Output the (x, y) coordinate of the center of the cell containing the given text.  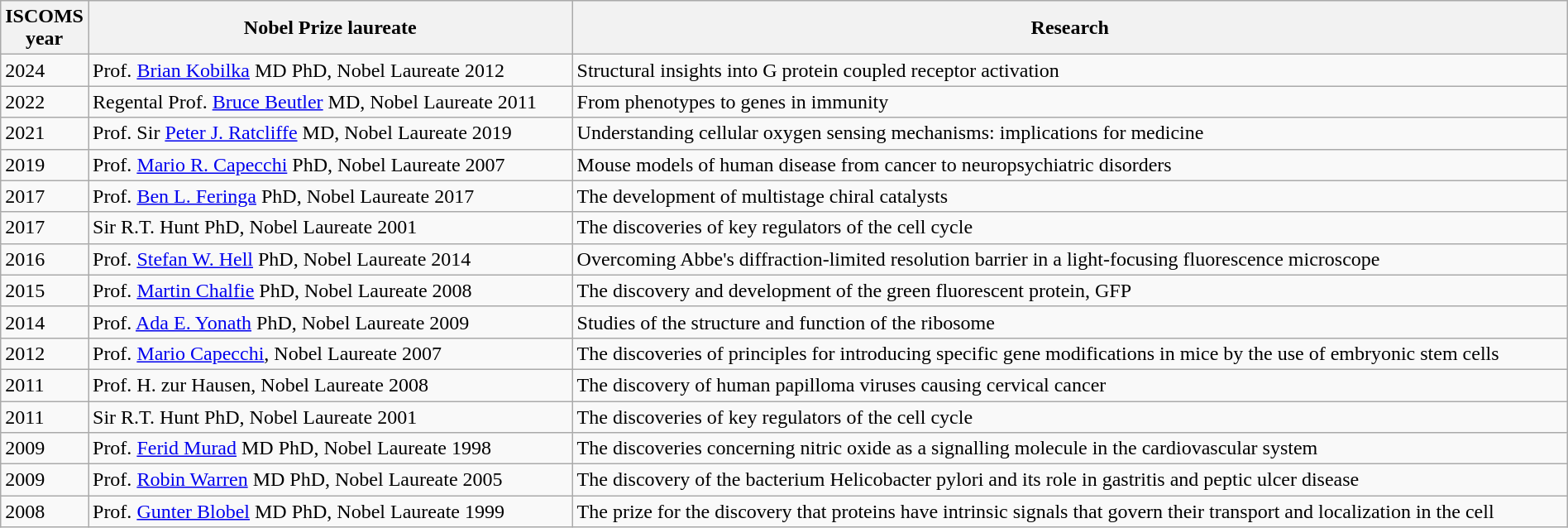
Prof. Brian Kobilka MD PhD, Nobel Laureate 2012 (330, 70)
Prof. Ben L. Feringa PhD, Nobel Laureate 2017 (330, 196)
Prof. Mario R. Capecchi PhD, Nobel Laureate 2007 (330, 165)
Prof. Martin Chalfie PhD, Nobel Laureate 2008 (330, 290)
2015 (45, 290)
Regental Prof. Bruce Beutler MD, Nobel Laureate 2011 (330, 102)
Prof. Ada E. Yonath PhD, Nobel Laureate 2009 (330, 322)
The discovery of human papilloma viruses causing cervical cancer (1070, 385)
2016 (45, 259)
2008 (45, 511)
Structural insights into G protein coupled receptor activation (1070, 70)
Overcoming Abbe's diffraction-limited resolution barrier in a light-focusing fluorescence microscope (1070, 259)
Understanding cellular oxygen sensing mechanisms: implications for medicine (1070, 133)
2019 (45, 165)
2014 (45, 322)
Prof. Sir Peter J. Ratcliffe MD, Nobel Laureate 2019 (330, 133)
The discoveries of principles for introducing specific gene modifications in mice by the use of embryonic stem cells (1070, 353)
Prof. Mario Capecchi, Nobel Laureate 2007 (330, 353)
The development of multistage chiral catalysts (1070, 196)
The discoveries concerning nitric oxide as a signalling molecule in the cardiovascular system (1070, 449)
The discovery of the bacterium Helicobacter pylori and its role in gastritis and peptic ulcer disease (1070, 480)
Nobel Prize laureate (330, 28)
ISCOMS year (45, 28)
Prof. Robin Warren MD PhD, Nobel Laureate 2005 (330, 480)
Mouse models of human disease from cancer to neuropsychiatric disorders (1070, 165)
The prize for the discovery that proteins have intrinsic signals that govern their transport and localization in the cell (1070, 511)
Prof. Ferid Murad MD PhD, Nobel Laureate 1998 (330, 449)
Prof. H. zur Hausen, Nobel Laureate 2008 (330, 385)
2024 (45, 70)
The discovery and development of the green fluorescent protein, GFP (1070, 290)
2012 (45, 353)
Prof. Gunter Blobel MD PhD, Nobel Laureate 1999 (330, 511)
2022 (45, 102)
Research (1070, 28)
Prof. Stefan W. Hell PhD, Nobel Laureate 2014 (330, 259)
Studies of the structure and function of the ribosome (1070, 322)
2021 (45, 133)
From phenotypes to genes in immunity (1070, 102)
